Detect which cell encompasses the target text, then output its [x, y] center coordinate. 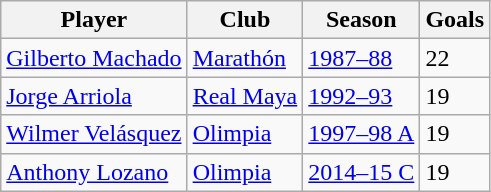
Gilberto Machado [94, 58]
Anthony Lozano [94, 172]
Marathón [245, 58]
1997–98 A [362, 134]
Season [362, 20]
Jorge Arriola [94, 96]
Real Maya [245, 96]
22 [455, 58]
2014–15 C [362, 172]
Wilmer Velásquez [94, 134]
1987–88 [362, 58]
Goals [455, 20]
1992–93 [362, 96]
Club [245, 20]
Player [94, 20]
